Determine the (X, Y) coordinate at the center of the cell enclosing the given text.  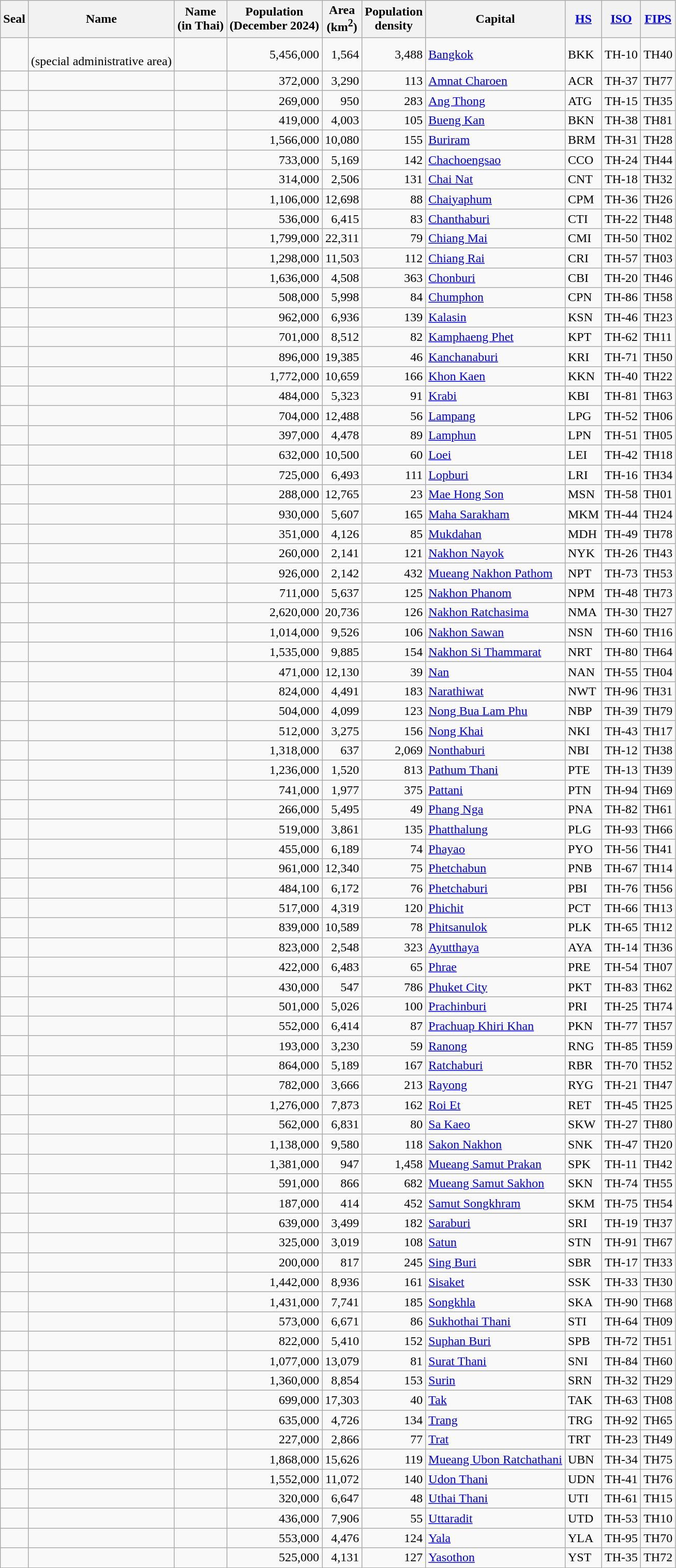
48 (394, 1499)
1,442,000 (274, 1282)
436,000 (274, 1518)
10,080 (342, 140)
Bueng Kan (495, 120)
TH10 (658, 1518)
1,318,000 (274, 750)
79 (394, 238)
KSN (583, 317)
KPT (583, 337)
504,000 (274, 711)
TH36 (658, 947)
741,000 (274, 790)
PBI (583, 888)
120 (394, 908)
Mukdahan (495, 534)
Prachinburi (495, 1006)
2,069 (394, 750)
84 (394, 297)
Nakhon Si Thammarat (495, 652)
PNB (583, 869)
5,495 (342, 810)
162 (394, 1105)
5,323 (342, 396)
TH65 (658, 1420)
Chiang Mai (495, 238)
517,000 (274, 908)
74 (394, 849)
TH-72 (622, 1341)
TH18 (658, 455)
5,998 (342, 297)
17,303 (342, 1400)
320,000 (274, 1499)
UDN (583, 1479)
227,000 (274, 1440)
3,230 (342, 1046)
SPK (583, 1164)
1,236,000 (274, 770)
725,000 (274, 475)
3,488 (394, 54)
501,000 (274, 1006)
TH70 (658, 1538)
YST (583, 1558)
ACR (583, 81)
TH23 (658, 317)
Lopburi (495, 475)
Mueang Ubon Ratchathani (495, 1459)
CTI (583, 219)
RBR (583, 1065)
105 (394, 120)
245 (394, 1262)
TH-73 (622, 573)
699,000 (274, 1400)
TH-58 (622, 495)
4,003 (342, 120)
12,488 (342, 415)
Chiang Rai (495, 258)
SSK (583, 1282)
200,000 (274, 1262)
87 (394, 1026)
Nakhon Nayok (495, 554)
TH-37 (622, 81)
4,126 (342, 534)
782,000 (274, 1085)
TH64 (658, 652)
TH-48 (622, 593)
KRI (583, 356)
187,000 (274, 1203)
Amnat Charoen (495, 81)
288,000 (274, 495)
TH-82 (622, 810)
CMI (583, 238)
866 (342, 1184)
Nan (495, 671)
83 (394, 219)
TH42 (658, 1164)
471,000 (274, 671)
91 (394, 396)
Prachuap Khiri Khan (495, 1026)
TH08 (658, 1400)
TH58 (658, 297)
142 (394, 160)
Saraburi (495, 1223)
TH-26 (622, 554)
60 (394, 455)
TRG (583, 1420)
134 (394, 1420)
1,458 (394, 1164)
419,000 (274, 120)
8,854 (342, 1380)
Surat Thani (495, 1361)
432 (394, 573)
Songkhla (495, 1302)
12,340 (342, 869)
UTD (583, 1518)
Phang Nga (495, 810)
1,298,000 (274, 258)
139 (394, 317)
Nakhon Ratchasima (495, 613)
TH80 (658, 1125)
TH-12 (622, 750)
926,000 (274, 573)
3,019 (342, 1243)
SKM (583, 1203)
TH46 (658, 278)
Ranong (495, 1046)
TH29 (658, 1380)
733,000 (274, 160)
Chachoengsao (495, 160)
TH56 (658, 888)
Chonburi (495, 278)
Sing Buri (495, 1262)
TH34 (658, 475)
823,000 (274, 947)
NKI (583, 730)
5,456,000 (274, 54)
950 (342, 100)
TH32 (658, 180)
Yasothon (495, 1558)
962,000 (274, 317)
PYO (583, 849)
Nong Bua Lam Phu (495, 711)
896,000 (274, 356)
165 (394, 514)
4,476 (342, 1538)
Phuket City (495, 987)
372,000 (274, 81)
4,478 (342, 435)
193,000 (274, 1046)
TH67 (658, 1243)
704,000 (274, 415)
TH74 (658, 1006)
813 (394, 770)
711,000 (274, 593)
154 (394, 652)
Khon Kaen (495, 376)
YLA (583, 1538)
Chai Nat (495, 180)
NSN (583, 632)
Nong Khai (495, 730)
39 (394, 671)
PTE (583, 770)
BKN (583, 120)
573,000 (274, 1321)
1,799,000 (274, 238)
TH25 (658, 1105)
22,311 (342, 238)
947 (342, 1164)
Phayao (495, 849)
Surin (495, 1380)
121 (394, 554)
TH73 (658, 593)
MKM (583, 514)
6,936 (342, 317)
Seal (14, 19)
4,099 (342, 711)
7,906 (342, 1518)
TH50 (658, 356)
9,580 (342, 1144)
TH47 (658, 1085)
TH78 (658, 534)
TH02 (658, 238)
TH-76 (622, 888)
TH-71 (622, 356)
TH-25 (622, 1006)
SKN (583, 1184)
78 (394, 928)
TH-65 (622, 928)
NWT (583, 691)
TH31 (658, 691)
PRI (583, 1006)
TH-77 (622, 1026)
10,500 (342, 455)
RNG (583, 1046)
TH59 (658, 1046)
TH-38 (622, 120)
547 (342, 987)
269,000 (274, 100)
323 (394, 947)
7,873 (342, 1105)
TH-17 (622, 1262)
82 (394, 337)
Capital (495, 19)
TH49 (658, 1440)
6,493 (342, 475)
TH-85 (622, 1046)
Sa Kaeo (495, 1125)
Ang Thong (495, 100)
NBP (583, 711)
152 (394, 1341)
PKN (583, 1026)
8,512 (342, 337)
TH51 (658, 1341)
Bangkok (495, 54)
TH-49 (622, 534)
701,000 (274, 337)
80 (394, 1125)
TH17 (658, 730)
TH20 (658, 1144)
6,189 (342, 849)
3,666 (342, 1085)
TH09 (658, 1321)
Mueang Samut Sakhon (495, 1184)
Sisaket (495, 1282)
124 (394, 1538)
TH60 (658, 1361)
9,526 (342, 632)
182 (394, 1223)
SPB (583, 1341)
112 (394, 258)
12,698 (342, 199)
TH-95 (622, 1538)
TH06 (658, 415)
TH-53 (622, 1518)
TH-70 (622, 1065)
TH-34 (622, 1459)
Tak (495, 1400)
TH-20 (622, 278)
2,866 (342, 1440)
135 (394, 829)
Udon Thani (495, 1479)
TH-47 (622, 1144)
Population(December 2024) (274, 19)
484,000 (274, 396)
140 (394, 1479)
TH-90 (622, 1302)
1,535,000 (274, 652)
10,659 (342, 376)
CBI (583, 278)
TH16 (658, 632)
20,736 (342, 613)
375 (394, 790)
519,000 (274, 829)
TH24 (658, 514)
TH13 (658, 908)
106 (394, 632)
552,000 (274, 1026)
TH-16 (622, 475)
88 (394, 199)
TH38 (658, 750)
591,000 (274, 1184)
TH-42 (622, 455)
SBR (583, 1262)
TH-15 (622, 100)
Phitsanulok (495, 928)
SNI (583, 1361)
8,936 (342, 1282)
PCT (583, 908)
864,000 (274, 1065)
TH-45 (622, 1105)
LEI (583, 455)
TH81 (658, 120)
UBN (583, 1459)
351,000 (274, 534)
RET (583, 1105)
SNK (583, 1144)
786 (394, 987)
635,000 (274, 1420)
Chaiyaphum (495, 199)
Uttaradit (495, 1518)
PLK (583, 928)
1,014,000 (274, 632)
11,503 (342, 258)
KKN (583, 376)
TH-24 (622, 160)
TH-44 (622, 514)
TH05 (658, 435)
Ratchaburi (495, 1065)
Buriram (495, 140)
111 (394, 475)
KBI (583, 396)
1,381,000 (274, 1164)
3,290 (342, 81)
ISO (622, 19)
15,626 (342, 1459)
CCO (583, 160)
TH-52 (622, 415)
Maha Sarakham (495, 514)
89 (394, 435)
TH-80 (622, 652)
TH-30 (622, 613)
Mae Hong Son (495, 495)
Sakon Nakhon (495, 1144)
536,000 (274, 219)
4,131 (342, 1558)
TH-10 (622, 54)
6,483 (342, 967)
3,275 (342, 730)
Yala (495, 1538)
TH62 (658, 987)
1,431,000 (274, 1302)
4,491 (342, 691)
6,671 (342, 1321)
TH-56 (622, 849)
TH-46 (622, 317)
108 (394, 1243)
553,000 (274, 1538)
2,620,000 (274, 613)
TH27 (658, 613)
5,169 (342, 160)
TH41 (658, 849)
Loei (495, 455)
3,861 (342, 829)
TH-21 (622, 1085)
5,189 (342, 1065)
SKW (583, 1125)
Narathiwat (495, 691)
TH48 (658, 219)
55 (394, 1518)
TH40 (658, 54)
Name(in Thai) (201, 19)
1,138,000 (274, 1144)
TH-61 (622, 1499)
1,077,000 (274, 1361)
76 (394, 888)
MSN (583, 495)
822,000 (274, 1341)
1,276,000 (274, 1105)
PNA (583, 810)
TH-83 (622, 987)
TH15 (658, 1499)
TH-96 (622, 691)
3,499 (342, 1223)
314,000 (274, 180)
153 (394, 1380)
ATG (583, 100)
TRT (583, 1440)
NRT (583, 652)
TH72 (658, 1558)
422,000 (274, 967)
(special administrative area) (101, 54)
12,130 (342, 671)
TH57 (658, 1026)
TH28 (658, 140)
PKT (583, 987)
11,072 (342, 1479)
Suphan Buri (495, 1341)
TH52 (658, 1065)
PRE (583, 967)
STI (583, 1321)
CRI (583, 258)
5,410 (342, 1341)
TH26 (658, 199)
TH-64 (622, 1321)
19,385 (342, 356)
Phetchaburi (495, 888)
NMA (583, 613)
LPN (583, 435)
Uthai Thani (495, 1499)
213 (394, 1085)
TH66 (658, 829)
639,000 (274, 1223)
TH-36 (622, 199)
Ayutthaya (495, 947)
SRN (583, 1380)
TH14 (658, 869)
260,000 (274, 554)
632,000 (274, 455)
81 (394, 1361)
Kalasin (495, 317)
Phrae (495, 967)
119 (394, 1459)
1,106,000 (274, 199)
UTI (583, 1499)
113 (394, 81)
TH04 (658, 671)
Chumphon (495, 297)
85 (394, 534)
TH-93 (622, 829)
183 (394, 691)
562,000 (274, 1125)
2,142 (342, 573)
NPM (583, 593)
LRI (583, 475)
6,831 (342, 1125)
131 (394, 180)
1,360,000 (274, 1380)
637 (342, 750)
TH-62 (622, 337)
TH-11 (622, 1164)
CPN (583, 297)
TH-51 (622, 435)
1,520 (342, 770)
TH33 (658, 1262)
Kamphaeng Phet (495, 337)
839,000 (274, 928)
508,000 (274, 297)
HS (583, 19)
TH-19 (622, 1223)
49 (394, 810)
185 (394, 1302)
STN (583, 1243)
414 (342, 1203)
TH68 (658, 1302)
TH-35 (622, 1558)
13,079 (342, 1361)
40 (394, 1400)
CPM (583, 199)
NPT (583, 573)
TH01 (658, 495)
TH-94 (622, 790)
TH-22 (622, 219)
167 (394, 1065)
12,765 (342, 495)
TH76 (658, 1479)
455,000 (274, 849)
TH-60 (622, 632)
TH-55 (622, 671)
161 (394, 1282)
452 (394, 1203)
TH-27 (622, 1125)
4,726 (342, 1420)
TH-14 (622, 947)
Pattani (495, 790)
156 (394, 730)
BRM (583, 140)
MDH (583, 534)
TH39 (658, 770)
Trang (495, 1420)
Roi Et (495, 1105)
Sukhothai Thani (495, 1321)
1,977 (342, 790)
Phetchabun (495, 869)
TH75 (658, 1459)
1,636,000 (274, 278)
2,548 (342, 947)
817 (342, 1262)
Lamphun (495, 435)
2,506 (342, 180)
TH-54 (622, 967)
86 (394, 1321)
NAN (583, 671)
1,868,000 (274, 1459)
AYA (583, 947)
10,589 (342, 928)
TH07 (658, 967)
CNT (583, 180)
512,000 (274, 730)
6,647 (342, 1499)
166 (394, 376)
118 (394, 1144)
Krabi (495, 396)
TH30 (658, 1282)
TH-18 (622, 180)
Nakhon Phanom (495, 593)
TH-67 (622, 869)
6,415 (342, 219)
TH-23 (622, 1440)
TH-33 (622, 1282)
126 (394, 613)
TH22 (658, 376)
Phatthalung (495, 829)
TH-86 (622, 297)
TH-41 (622, 1479)
TH-63 (622, 1400)
LPG (583, 415)
325,000 (274, 1243)
TH37 (658, 1223)
7,741 (342, 1302)
TH-57 (622, 258)
Rayong (495, 1085)
TH11 (658, 337)
930,000 (274, 514)
TH43 (658, 554)
77 (394, 1440)
6,414 (342, 1026)
397,000 (274, 435)
125 (394, 593)
TH55 (658, 1184)
Name (101, 19)
SRI (583, 1223)
5,026 (342, 1006)
Kanchanaburi (495, 356)
TH-50 (622, 238)
5,637 (342, 593)
Mueang Samut Prakan (495, 1164)
4,319 (342, 908)
2,141 (342, 554)
484,100 (274, 888)
123 (394, 711)
1,564 (342, 54)
59 (394, 1046)
Lampang (495, 415)
Samut Songkhram (495, 1203)
23 (394, 495)
5,607 (342, 514)
9,885 (342, 652)
RYG (583, 1085)
TH-66 (622, 908)
Satun (495, 1243)
TH-84 (622, 1361)
FIPS (658, 19)
TH61 (658, 810)
TAK (583, 1400)
TH54 (658, 1203)
TH-39 (622, 711)
1,772,000 (274, 376)
TH-40 (622, 376)
824,000 (274, 691)
TH35 (658, 100)
Phichit (495, 908)
6,172 (342, 888)
TH-91 (622, 1243)
Populationdensity (394, 19)
100 (394, 1006)
TH63 (658, 396)
Mueang Nakhon Pathom (495, 573)
SKA (583, 1302)
1,552,000 (274, 1479)
1,566,000 (274, 140)
4,508 (342, 278)
TH-31 (622, 140)
TH53 (658, 573)
127 (394, 1558)
TH-92 (622, 1420)
Nonthaburi (495, 750)
BKK (583, 54)
TH-75 (622, 1203)
TH-81 (622, 396)
266,000 (274, 810)
46 (394, 356)
Chanthaburi (495, 219)
TH-43 (622, 730)
Trat (495, 1440)
TH77 (658, 81)
NBI (583, 750)
TH79 (658, 711)
TH-32 (622, 1380)
283 (394, 100)
NYK (583, 554)
525,000 (274, 1558)
TH-74 (622, 1184)
56 (394, 415)
961,000 (274, 869)
155 (394, 140)
TH44 (658, 160)
363 (394, 278)
TH69 (658, 790)
682 (394, 1184)
65 (394, 967)
TH12 (658, 928)
Area(km2) (342, 19)
PTN (583, 790)
Nakhon Sawan (495, 632)
PLG (583, 829)
Pathum Thani (495, 770)
430,000 (274, 987)
TH03 (658, 258)
75 (394, 869)
TH-13 (622, 770)
